Search for the cell housing the specified text and yield its [x, y] center coordinate. 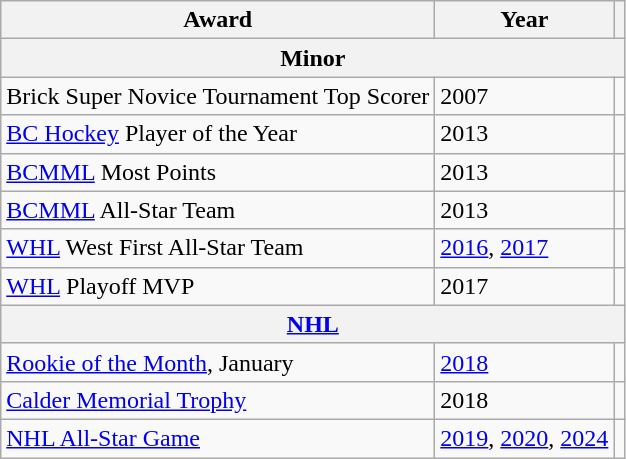
Rookie of the Month, January [218, 362]
NHL [313, 324]
Calder Memorial Trophy [218, 400]
WHL West First All-Star Team [218, 248]
WHL Playoff MVP [218, 286]
2019, 2020, 2024 [524, 438]
BCMML Most Points [218, 172]
BCMML All-Star Team [218, 210]
NHL All-Star Game [218, 438]
2016, 2017 [524, 248]
2017 [524, 286]
Year [524, 20]
BC Hockey Player of the Year [218, 134]
2007 [524, 96]
Brick Super Novice Tournament Top Scorer [218, 96]
Minor [313, 58]
Award [218, 20]
